Search for the cell housing the specified text and yield its [x, y] center coordinate. 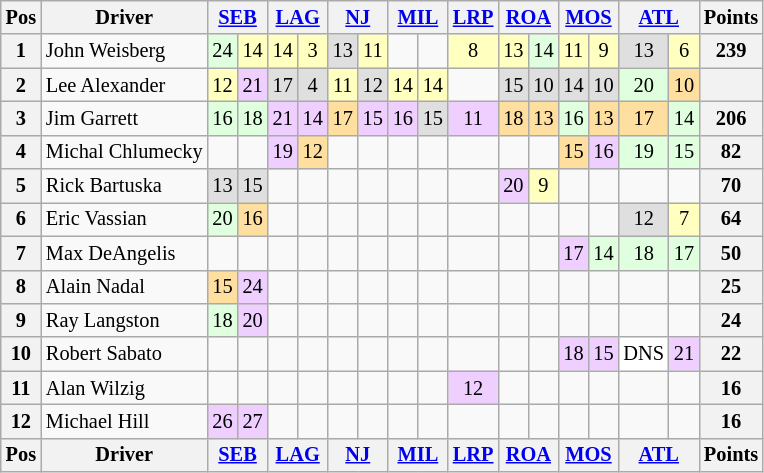
25 [731, 287]
DNS [644, 354]
Jim Garrett [124, 118]
Rick Bartuska [124, 186]
64 [731, 219]
82 [731, 152]
Lee Alexander [124, 85]
Eric Vassian [124, 219]
Alain Nadal [124, 287]
22 [731, 354]
239 [731, 51]
26 [223, 421]
2 [21, 85]
John Weisberg [124, 51]
1 [21, 51]
5 [21, 186]
Alan Wilzig [124, 388]
Max DeAngelis [124, 253]
Ray Langston [124, 320]
Michael Hill [124, 421]
Robert Sabato [124, 354]
70 [731, 186]
Michal Chlumecky [124, 152]
27 [253, 421]
50 [731, 253]
206 [731, 118]
